Capture the cell that displays the provided text and extract its (X, Y) central coordinate. 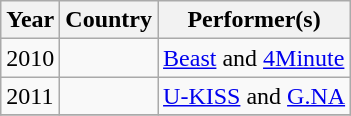
Beast and 4Minute (254, 58)
Country (109, 20)
2010 (30, 58)
U-KISS and G.NA (254, 96)
Performer(s) (254, 20)
Year (30, 20)
2011 (30, 96)
